Locate the cell with the specified text and output its [x, y] center coordinate. 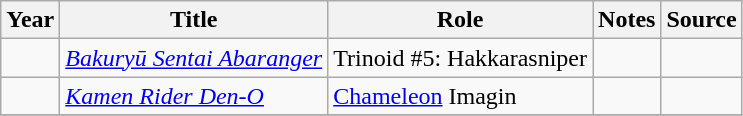
Bakuryū Sentai Abaranger [194, 58]
Role [460, 20]
Kamen Rider Den-O [194, 96]
Source [702, 20]
Title [194, 20]
Notes [627, 20]
Year [30, 20]
Chameleon Imagin [460, 96]
Trinoid #5: Hakkarasniper [460, 58]
